Identify which cell holds the provided text, then report its (x, y) central coordinate. 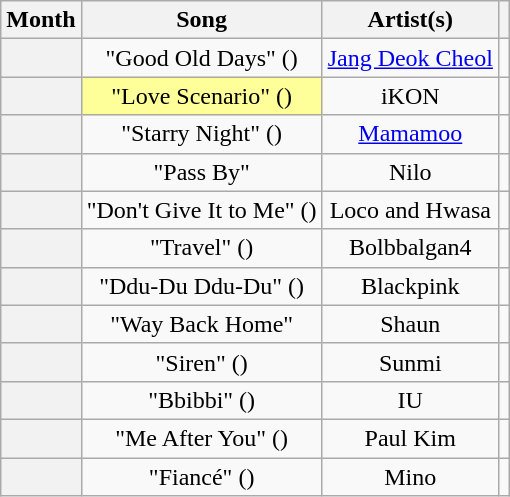
"Way Back Home" (202, 324)
"Fiancé" () (202, 477)
Nilo (410, 172)
Loco and Hwasa (410, 210)
Mamamoo (410, 134)
Sunmi (410, 362)
"Good Old Days" () (202, 58)
Paul Kim (410, 438)
Artist(s) (410, 20)
Blackpink (410, 286)
IU (410, 400)
Song (202, 20)
Bolbbalgan4 (410, 248)
"Ddu-Du Ddu-Du" () (202, 286)
Month (41, 20)
"Travel" () (202, 248)
Shaun (410, 324)
Jang Deok Cheol (410, 58)
"Don't Give It to Me" () (202, 210)
"Starry Night" () (202, 134)
"Me After You" () (202, 438)
"Pass By" (202, 172)
iKON (410, 96)
"Bbibbi" () (202, 400)
"Siren" () (202, 362)
"Love Scenario" () (202, 96)
Mino (410, 477)
